Search for the cell housing the specified text and yield its (X, Y) center coordinate. 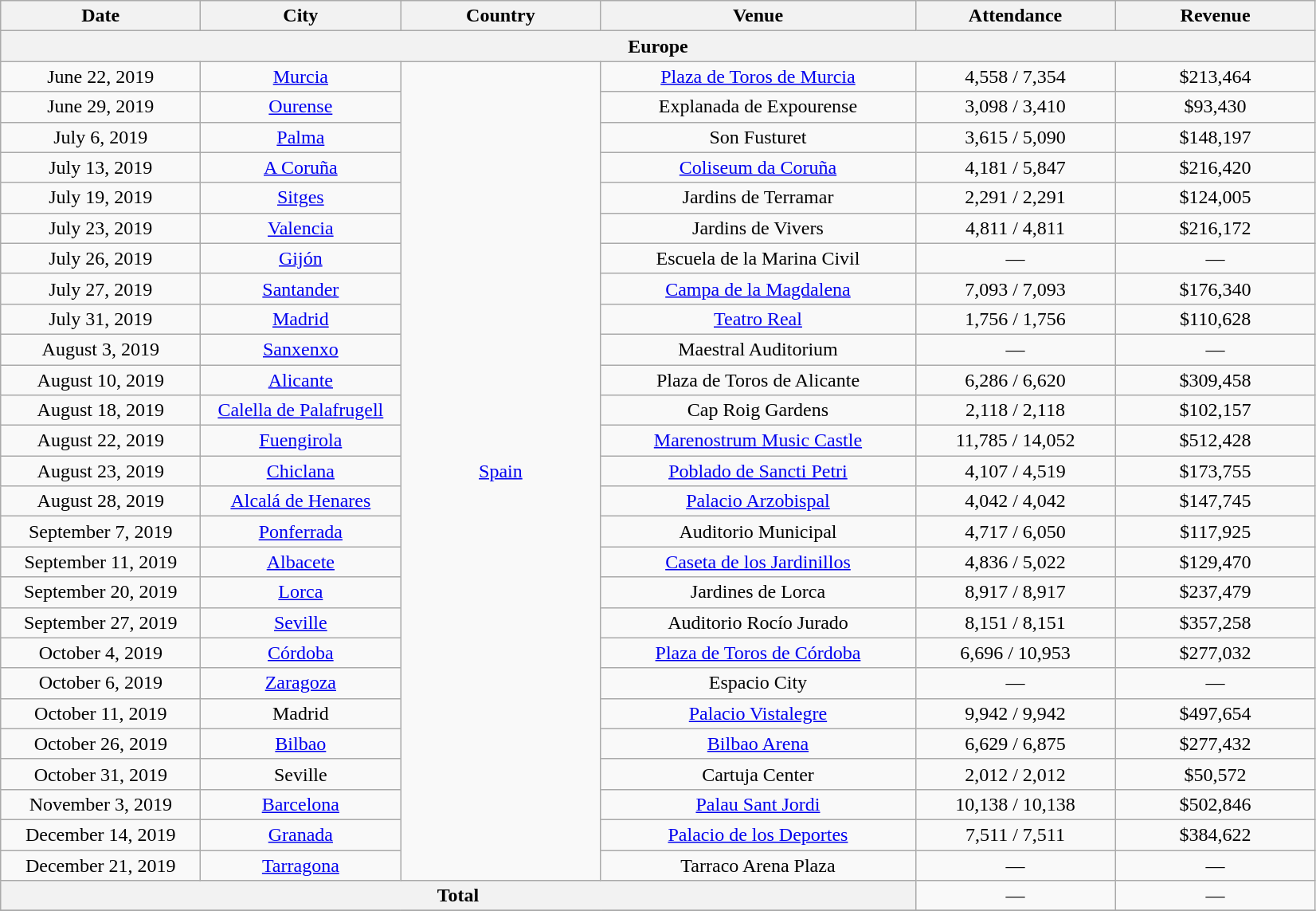
Jardines de Lorca (758, 592)
October 26, 2019 (100, 744)
Date (100, 16)
July 27, 2019 (100, 289)
Son Fusturet (758, 137)
$148,197 (1216, 137)
$176,340 (1216, 289)
Espacio City (758, 683)
October 11, 2019 (100, 713)
July 31, 2019 (100, 319)
$277,032 (1216, 653)
4,717 / 6,050 (1015, 532)
Plaza de Toros de Alicante (758, 380)
4,181 / 5,847 (1015, 167)
8,151 / 8,151 (1015, 622)
$216,420 (1216, 167)
Jardins de Terramar (758, 198)
Europe (658, 46)
November 3, 2019 (100, 804)
$502,846 (1216, 804)
$173,755 (1216, 471)
Caseta de los Jardinillos (758, 562)
Alcalá de Henares (301, 501)
July 13, 2019 (100, 167)
Poblado de Sancti Petri (758, 471)
$102,157 (1216, 410)
Marenostrum Music Castle (758, 441)
Ourense (301, 107)
Fuengirola (301, 441)
3,615 / 5,090 (1015, 137)
Revenue (1216, 16)
$117,925 (1216, 532)
Jardins de Vivers (758, 228)
July 23, 2019 (100, 228)
$213,464 (1216, 77)
September 27, 2019 (100, 622)
$124,005 (1216, 198)
6,286 / 6,620 (1015, 380)
6,696 / 10,953 (1015, 653)
$512,428 (1216, 441)
Cap Roig Gardens (758, 410)
Maestral Auditorium (758, 349)
Coliseum da Coruña (758, 167)
4,836 / 5,022 (1015, 562)
1,756 / 1,756 (1015, 319)
Albacete (301, 562)
October 6, 2019 (100, 683)
Ponferrada (301, 532)
July 26, 2019 (100, 258)
4,107 / 4,519 (1015, 471)
4,811 / 4,811 (1015, 228)
$237,479 (1216, 592)
October 31, 2019 (100, 774)
3,098 / 3,410 (1015, 107)
Plaza de Toros de Córdoba (758, 653)
Tarragona (301, 865)
Tarraco Arena Plaza (758, 865)
7,093 / 7,093 (1015, 289)
4,042 / 4,042 (1015, 501)
$129,470 (1216, 562)
$110,628 (1216, 319)
August 10, 2019 (100, 380)
Barcelona (301, 804)
Lorca (301, 592)
December 14, 2019 (100, 834)
6,629 / 6,875 (1015, 744)
Palma (301, 137)
Escuela de la Marina Civil (758, 258)
$147,745 (1216, 501)
September 7, 2019 (100, 532)
9,942 / 9,942 (1015, 713)
4,558 / 7,354 (1015, 77)
Bilbao (301, 744)
September 11, 2019 (100, 562)
10,138 / 10,138 (1015, 804)
8,917 / 8,917 (1015, 592)
Palacio Vistalegre (758, 713)
Total (458, 896)
July 19, 2019 (100, 198)
Bilbao Arena (758, 744)
Auditorio Rocío Jurado (758, 622)
Venue (758, 16)
7,511 / 7,511 (1015, 834)
$216,172 (1216, 228)
Calella de Palafrugell (301, 410)
$277,432 (1216, 744)
$357,258 (1216, 622)
October 4, 2019 (100, 653)
Murcia (301, 77)
Plaza de Toros de Murcia (758, 77)
June 22, 2019 (100, 77)
August 22, 2019 (100, 441)
Granada (301, 834)
December 21, 2019 (100, 865)
$309,458 (1216, 380)
$93,430 (1216, 107)
August 28, 2019 (100, 501)
Cartuja Center (758, 774)
August 3, 2019 (100, 349)
$497,654 (1216, 713)
Valencia (301, 228)
Sanxenxo (301, 349)
Campa de la Magdalena (758, 289)
September 20, 2019 (100, 592)
11,785 / 14,052 (1015, 441)
Gijón (301, 258)
Córdoba (301, 653)
Country (500, 16)
City (301, 16)
Chiclana (301, 471)
August 23, 2019 (100, 471)
Auditorio Municipal (758, 532)
June 29, 2019 (100, 107)
$384,622 (1216, 834)
Attendance (1015, 16)
2,291 / 2,291 (1015, 198)
August 18, 2019 (100, 410)
Teatro Real (758, 319)
A Coruña (301, 167)
Santander (301, 289)
Explanada de Expourense (758, 107)
Palau Sant Jordi (758, 804)
Sitges (301, 198)
Zaragoza (301, 683)
2,118 / 2,118 (1015, 410)
2,012 / 2,012 (1015, 774)
July 6, 2019 (100, 137)
Palacio de los Deportes (758, 834)
Spain (500, 471)
Palacio Arzobispal (758, 501)
Alicante (301, 380)
$50,572 (1216, 774)
